From the cell containing the given text, extract its center point as (X, Y) coordinate. 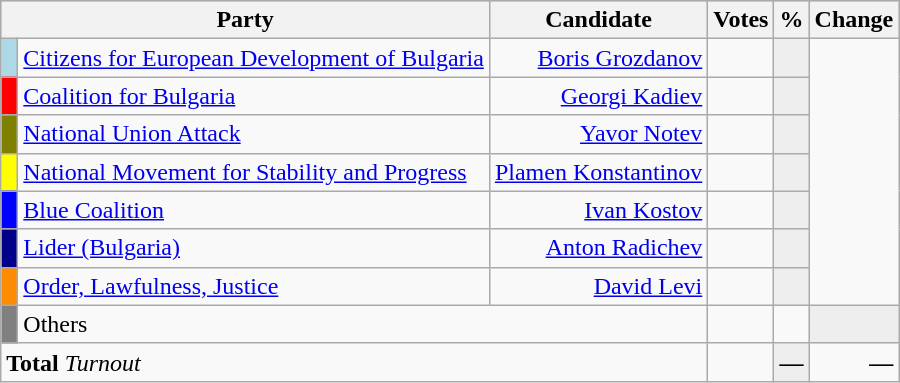
Votes (741, 20)
Georgi Kadiev (598, 96)
Plamen Konstantinov (598, 172)
Yavor Notev (598, 134)
David Levi (598, 286)
Order, Lawfulness, Justice (254, 286)
Citizens for European Development of Bulgaria (254, 58)
Others (363, 324)
Party (246, 20)
National Union Attack (254, 134)
Anton Radichev (598, 248)
Ivan Kostov (598, 210)
% (792, 20)
National Movement for Stability and Progress (254, 172)
Candidate (598, 20)
Total Turnout (354, 362)
Lider (Bulgaria) (254, 248)
Boris Grozdanov (598, 58)
Coalition for Bulgaria (254, 96)
Blue Coalition (254, 210)
Change (854, 20)
